Find where the given text appears and provide that cell's center as (X, Y) coordinate. 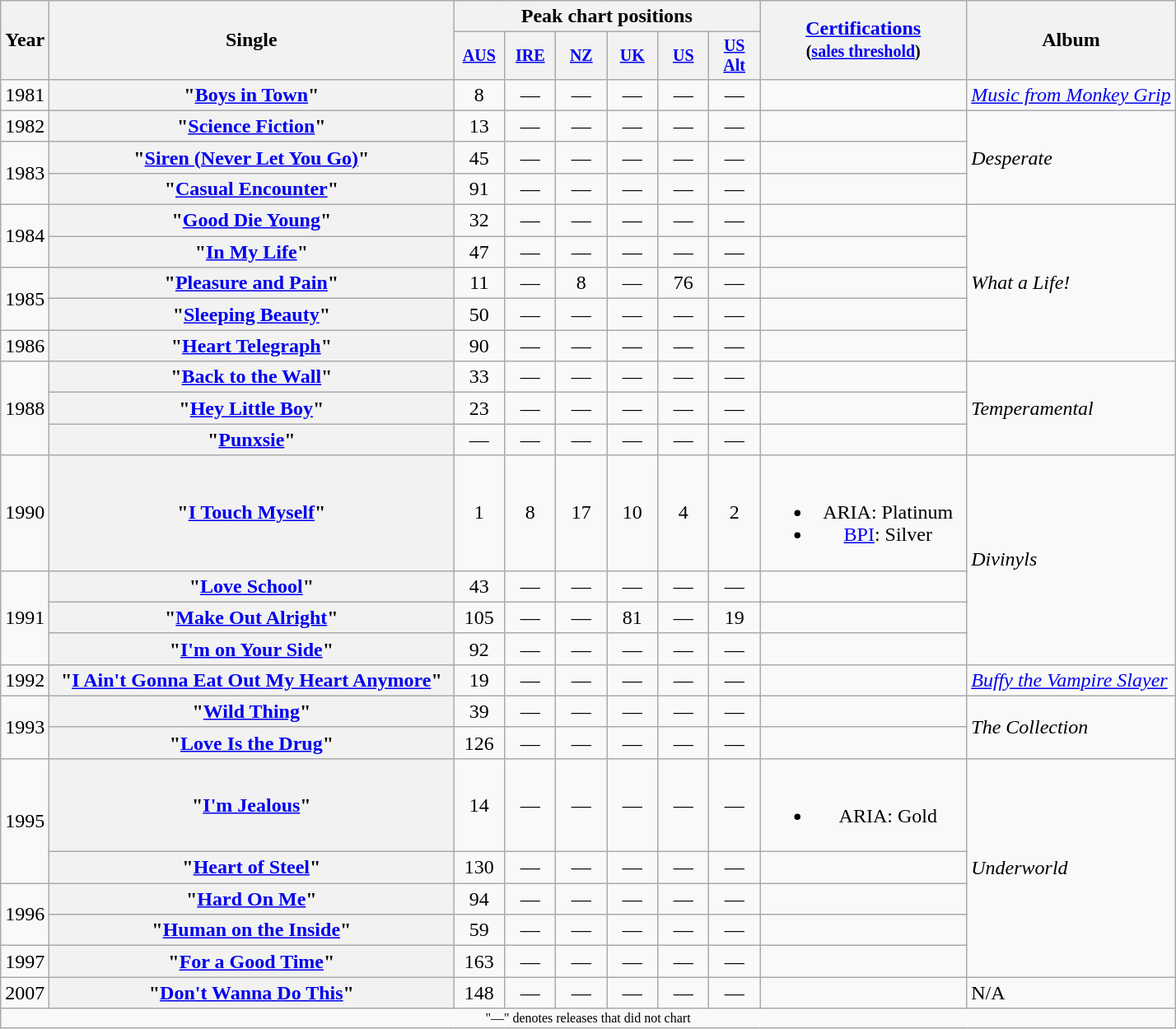
Certifications(sales threshold) (863, 40)
50 (479, 314)
Year (25, 40)
92 (479, 649)
"Heart Telegraph" (252, 346)
"I Touch Myself" (252, 513)
4 (684, 513)
The Collection (1071, 727)
ARIA: PlatinumBPI: Silver (863, 513)
1991 (25, 617)
81 (632, 617)
"Love School" (252, 586)
32 (479, 221)
"Heart of Steel" (252, 868)
163 (479, 961)
"Boys in Town" (252, 95)
Underworld (1071, 868)
90 (479, 346)
23 (479, 408)
"Make Out Alright" (252, 617)
"Human on the Inside" (252, 930)
11 (479, 283)
"Wild Thing" (252, 711)
148 (479, 993)
"I'm on Your Side" (252, 649)
"Don't Wanna Do This" (252, 993)
Temperamental (1071, 408)
33 (479, 377)
1990 (25, 513)
"For a Good Time" (252, 961)
"Back to the Wall" (252, 377)
NZ (581, 56)
1997 (25, 961)
1992 (25, 680)
ARIA: Gold (863, 805)
"In My Life" (252, 252)
1 (479, 513)
47 (479, 252)
2 (735, 513)
"Hard On Me" (252, 899)
1995 (25, 820)
US (684, 56)
1981 (25, 95)
14 (479, 805)
126 (479, 743)
"Casual Encounter" (252, 189)
1985 (25, 299)
"Siren (Never Let You Go)" (252, 157)
1986 (25, 346)
"Pleasure and Pain" (252, 283)
1996 (25, 915)
N/A (1071, 993)
"I Ain't Gonna Eat Out My Heart Anymore" (252, 680)
"Sleeping Beauty" (252, 314)
43 (479, 586)
Peak chart positions (607, 16)
76 (684, 283)
"Love Is the Drug" (252, 743)
What a Life! (1071, 283)
UK (632, 56)
1988 (25, 408)
IRE (530, 56)
45 (479, 157)
10 (632, 513)
Desperate (1071, 157)
"Good Die Young" (252, 221)
59 (479, 930)
Divinyls (1071, 560)
USAlt (735, 56)
94 (479, 899)
Single (252, 40)
Album (1071, 40)
Buffy the Vampire Slayer (1071, 680)
91 (479, 189)
1983 (25, 173)
1982 (25, 126)
2007 (25, 993)
"I'm Jealous" (252, 805)
39 (479, 711)
"Hey Little Boy" (252, 408)
1984 (25, 236)
"Science Fiction" (252, 126)
105 (479, 617)
Music from Monkey Grip (1071, 95)
1993 (25, 727)
AUS (479, 56)
130 (479, 868)
13 (479, 126)
"—" denotes releases that did not chart (588, 1018)
"Punxsie" (252, 440)
17 (581, 513)
